Extract the (X, Y) coordinate from the center of the cell holding the provided text.  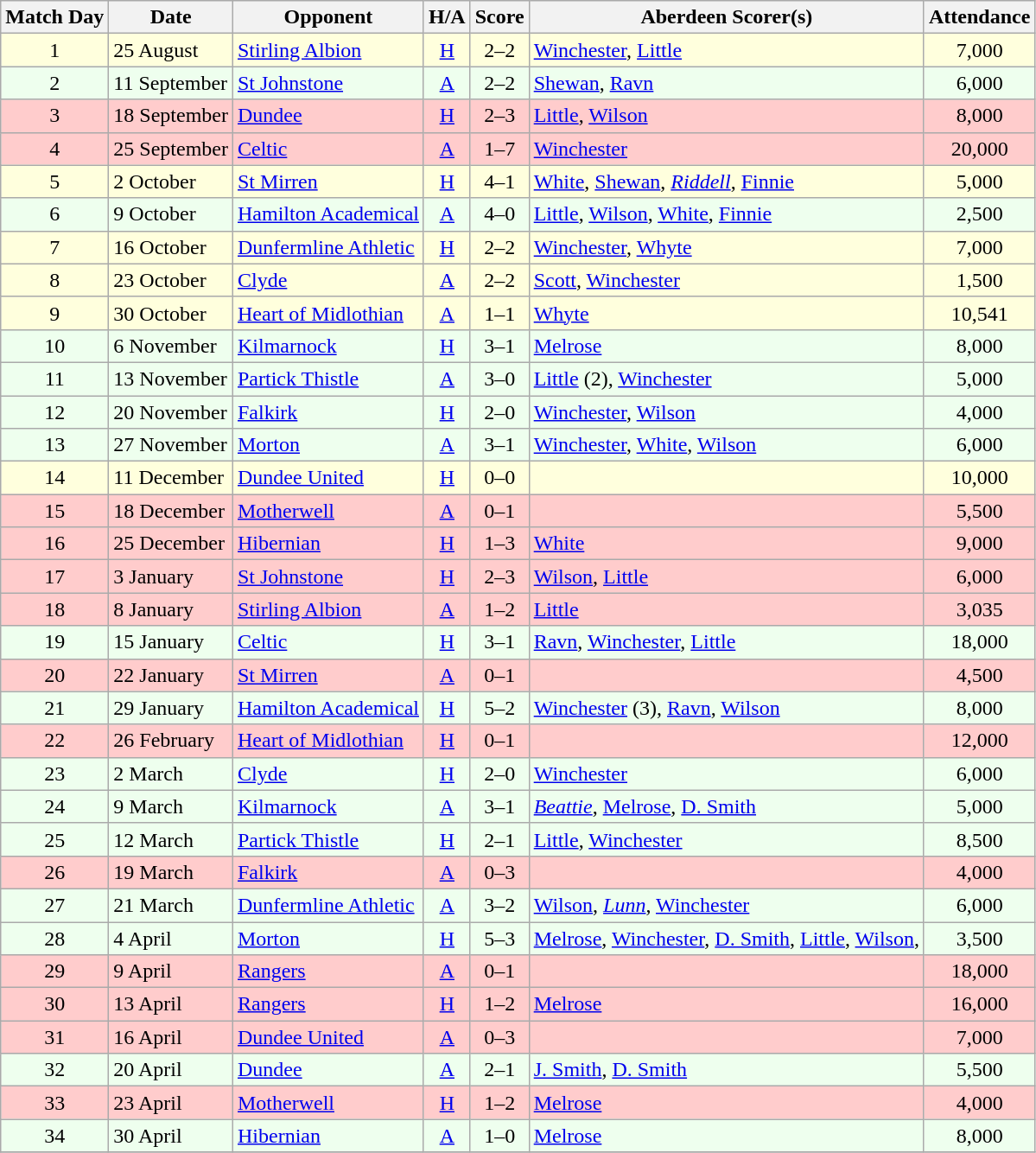
4 April (171, 938)
4,500 (979, 675)
25 December (171, 544)
Wilson, Little (726, 576)
18 (55, 609)
3,500 (979, 938)
Winchester, White, Wilson (726, 445)
6 (55, 214)
13 (55, 445)
20,000 (979, 149)
5 (55, 182)
13 April (171, 1004)
11 December (171, 478)
31 (55, 1037)
25 August (171, 50)
22 (55, 741)
5–2 (499, 708)
Opponent (328, 17)
23 October (171, 280)
Winchester, Wilson (726, 412)
18 December (171, 511)
21 March (171, 905)
White (726, 544)
8 January (171, 609)
23 (55, 774)
Ravn, Winchester, Little (726, 642)
Little (2), Winchester (726, 379)
28 (55, 938)
Aberdeen Scorer(s) (726, 17)
22 January (171, 675)
1–3 (499, 544)
29 January (171, 708)
J. Smith, D. Smith (726, 1070)
26 (55, 872)
1 (55, 50)
Scott, Winchester (726, 280)
9 October (171, 214)
3 (55, 116)
9,000 (979, 544)
27 (55, 905)
9 (55, 313)
1,500 (979, 280)
H/A (447, 17)
30 October (171, 313)
1–1 (499, 313)
9 March (171, 806)
27 November (171, 445)
20 November (171, 412)
16 April (171, 1037)
2,500 (979, 214)
23 April (171, 1103)
10 (55, 346)
10,541 (979, 313)
1–7 (499, 149)
16 October (171, 247)
Little, Wilson, White, Finnie (726, 214)
13 November (171, 379)
2 March (171, 774)
2 October (171, 182)
15 January (171, 642)
0–0 (499, 478)
2 (55, 83)
11 (55, 379)
29 (55, 971)
1–0 (499, 1136)
Little, Winchester (726, 839)
12 March (171, 839)
Match Day (55, 17)
12,000 (979, 741)
Shewan, Ravn (726, 83)
30 (55, 1004)
20 (55, 675)
20 April (171, 1070)
24 (55, 806)
21 (55, 708)
Little (726, 609)
4–1 (499, 182)
3,035 (979, 609)
5–3 (499, 938)
10,000 (979, 478)
7 (55, 247)
17 (55, 576)
8 (55, 280)
15 (55, 511)
Date (171, 17)
12 (55, 412)
25 (55, 839)
19 March (171, 872)
19 (55, 642)
6 November (171, 346)
3 January (171, 576)
8,500 (979, 839)
White, Shewan, Riddell, Finnie (726, 182)
25 September (171, 149)
33 (55, 1103)
26 February (171, 741)
Little, Wilson (726, 116)
Wilson, Lunn, Winchester (726, 905)
4 (55, 149)
Melrose, Winchester, D. Smith, Little, Wilson, (726, 938)
14 (55, 478)
Attendance (979, 17)
Score (499, 17)
Winchester (3), Ravn, Wilson (726, 708)
Beattie, Melrose, D. Smith (726, 806)
Winchester, Little (726, 50)
16 (55, 544)
34 (55, 1136)
30 April (171, 1136)
3–2 (499, 905)
32 (55, 1070)
4–0 (499, 214)
16,000 (979, 1004)
18 September (171, 116)
11 September (171, 83)
3–0 (499, 379)
Whyte (726, 313)
9 April (171, 971)
Winchester, Whyte (726, 247)
